Locate the cell with the specified text and output its [X, Y] center coordinate. 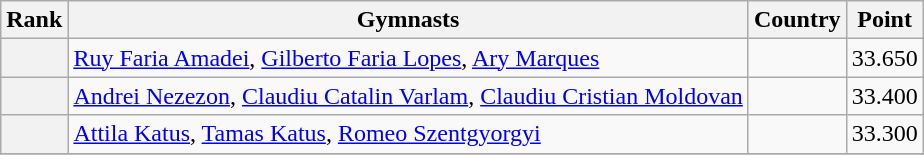
Gymnasts [408, 20]
33.300 [884, 134]
Ruy Faria Amadei, Gilberto Faria Lopes, Ary Marques [408, 58]
Country [797, 20]
33.400 [884, 96]
Rank [34, 20]
Point [884, 20]
33.650 [884, 58]
Andrei Nezezon, Claudiu Catalin Varlam, Claudiu Cristian Moldovan [408, 96]
Attila Katus, Tamas Katus, Romeo Szentgyorgyi [408, 134]
